Return the (X, Y) coordinate for the center point of the cell that contains the specified text.  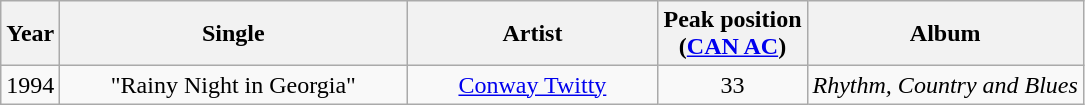
"Rainy Night in Georgia" (234, 85)
Year (30, 34)
Single (234, 34)
1994 (30, 85)
33 (732, 85)
Rhythm, Country and Blues (945, 85)
Artist (532, 34)
Album (945, 34)
Peak position (CAN AC) (732, 34)
Conway Twitty (532, 85)
